Extract the [x, y] coordinate from the center of the cell holding the provided text.  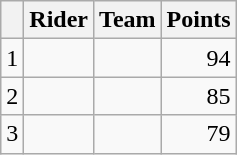
2 [12, 96]
79 [198, 134]
Rider [59, 20]
Points [198, 20]
1 [12, 58]
94 [198, 58]
Team [128, 20]
3 [12, 134]
85 [198, 96]
